Extract the (X, Y) coordinate from the center of the cell holding the provided text.  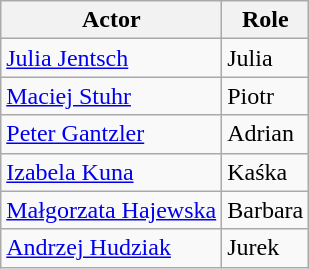
Barbara (266, 210)
Julia Jentsch (112, 58)
Izabela Kuna (112, 172)
Jurek (266, 248)
Peter Gantzler (112, 134)
Actor (112, 20)
Piotr (266, 96)
Maciej Stuhr (112, 96)
Małgorzata Hajewska (112, 210)
Role (266, 20)
Julia (266, 58)
Kaśka (266, 172)
Andrzej Hudziak (112, 248)
Adrian (266, 134)
